Identify which cell holds the provided text, then report its (x, y) central coordinate. 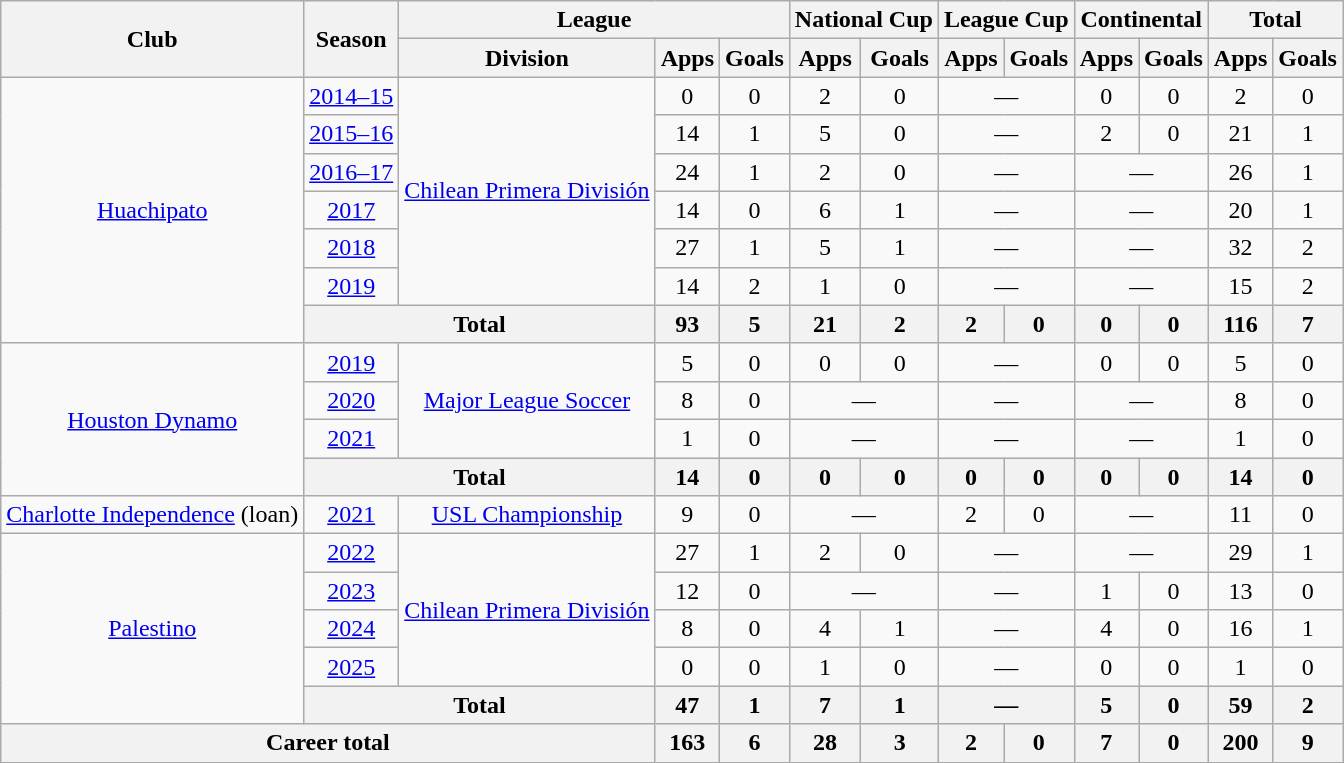
11 (1240, 515)
47 (687, 705)
15 (1240, 286)
13 (1240, 591)
2017 (352, 210)
3 (900, 743)
116 (1240, 324)
59 (1240, 705)
163 (687, 743)
Charlotte Independence (loan) (152, 515)
Major League Soccer (527, 400)
26 (1240, 172)
12 (687, 591)
League Cup (1006, 20)
Career total (328, 743)
29 (1240, 553)
32 (1240, 248)
League (594, 20)
2014–15 (352, 96)
2024 (352, 629)
2020 (352, 400)
20 (1240, 210)
2018 (352, 248)
2023 (352, 591)
2015–16 (352, 134)
2016–17 (352, 172)
USL Championship (527, 515)
24 (687, 172)
2022 (352, 553)
Palestino (152, 629)
National Cup (864, 20)
93 (687, 324)
Division (527, 58)
2025 (352, 667)
28 (825, 743)
Continental (1141, 20)
Club (152, 39)
Season (352, 39)
Huachipato (152, 210)
Houston Dynamo (152, 419)
200 (1240, 743)
16 (1240, 629)
